From the cell containing the given text, extract its center point as (X, Y) coordinate. 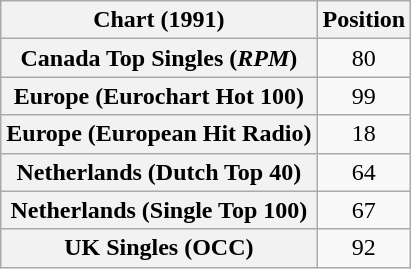
Europe (European Hit Radio) (159, 134)
Position (364, 20)
67 (364, 210)
80 (364, 58)
UK Singles (OCC) (159, 248)
Netherlands (Single Top 100) (159, 210)
18 (364, 134)
Canada Top Singles (RPM) (159, 58)
Europe (Eurochart Hot 100) (159, 96)
Chart (1991) (159, 20)
99 (364, 96)
Netherlands (Dutch Top 40) (159, 172)
64 (364, 172)
92 (364, 248)
